Extract the [x, y] coordinate from the center of the cell holding the provided text.  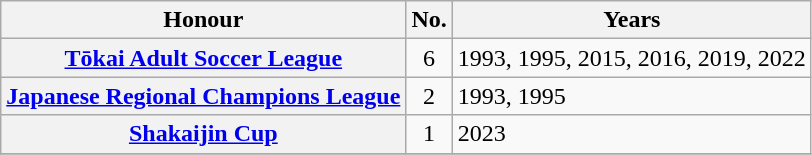
Shakaijin Cup [204, 134]
No. [429, 20]
Japanese Regional Champions League [204, 96]
Honour [204, 20]
6 [429, 58]
1993, 1995, 2015, 2016, 2019, 2022 [632, 58]
1993, 1995 [632, 96]
2023 [632, 134]
Years [632, 20]
2 [429, 96]
1 [429, 134]
Tōkai Adult Soccer League [204, 58]
